Output the (X, Y) coordinate of the center of the cell containing the given text.  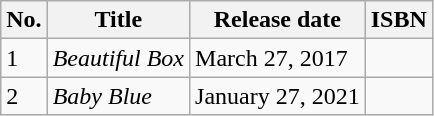
1 (24, 58)
Beautiful Box (118, 58)
March 27, 2017 (278, 58)
Baby Blue (118, 96)
No. (24, 20)
2 (24, 96)
Title (118, 20)
Release date (278, 20)
ISBN (398, 20)
January 27, 2021 (278, 96)
